For the text-containing cell, return its midpoint in (x, y) coordinate format. 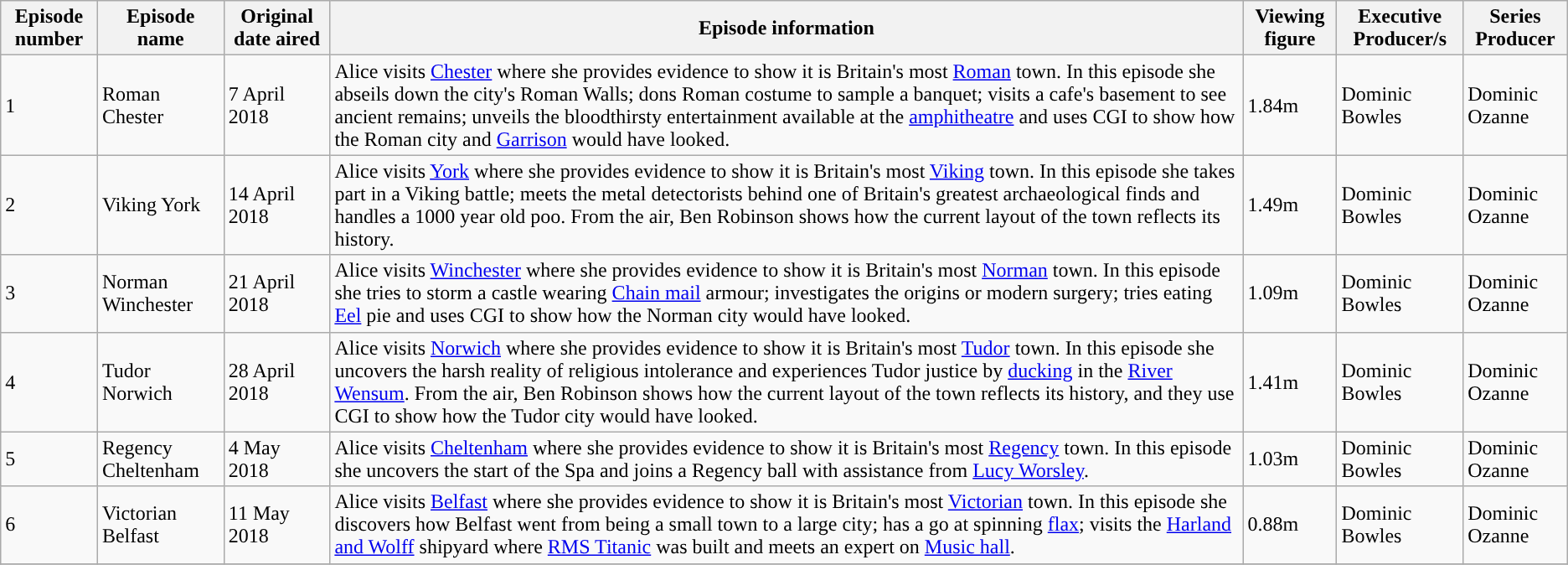
11 May 2018 (276, 525)
28 April 2018 (276, 382)
5 (49, 459)
Victorian Belfast (161, 525)
3 (49, 293)
1.49m (1290, 205)
Roman Chester (161, 106)
Episode name (161, 29)
4 (49, 382)
4 May 2018 (276, 459)
Episode number (49, 29)
1 (49, 106)
Original date aired (276, 29)
Tudor Norwich (161, 382)
Executive Producer/s (1400, 29)
Episode information (787, 29)
1.84m (1290, 106)
Norman Winchester (161, 293)
0.88m (1290, 525)
Regency Cheltenham (161, 459)
Viking York (161, 205)
21 April 2018 (276, 293)
Series Producer (1516, 29)
1.03m (1290, 459)
2 (49, 205)
1.41m (1290, 382)
1.09m (1290, 293)
7 April 2018 (276, 106)
14 April 2018 (276, 205)
6 (49, 525)
Viewing figure (1290, 29)
